Return the (x, y) coordinate for the center point of the cell that contains the specified text.  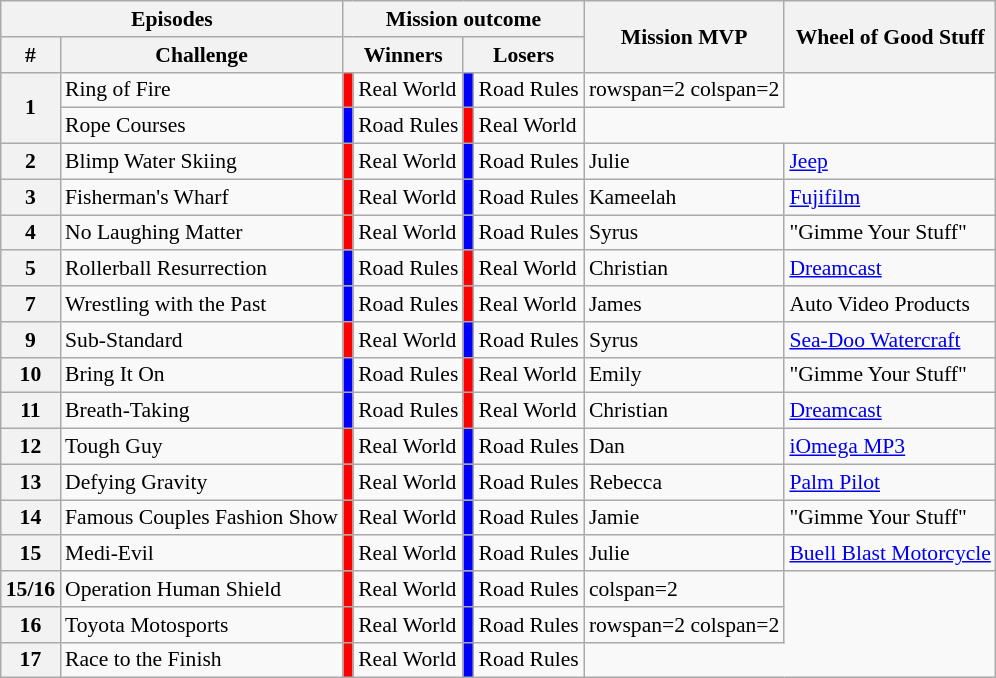
No Laughing Matter (202, 233)
15 (30, 554)
Fujifilm (890, 197)
Race to the Finish (202, 660)
Defying Gravity (202, 482)
4 (30, 233)
Palm Pilot (890, 482)
2 (30, 162)
James (684, 304)
Kameelah (684, 197)
Emily (684, 375)
14 (30, 518)
Famous Couples Fashion Show (202, 518)
Losers (523, 55)
Blimp Water Skiing (202, 162)
Auto Video Products (890, 304)
Dan (684, 447)
Jeep (890, 162)
Ring of Fire (202, 90)
Mission MVP (684, 36)
Fisherman's Wharf (202, 197)
7 (30, 304)
Operation Human Shield (202, 589)
Winners (403, 55)
colspan=2 (684, 589)
Wrestling with the Past (202, 304)
13 (30, 482)
3 (30, 197)
15/16 (30, 589)
Episodes (172, 19)
Mission outcome (464, 19)
Sub-Standard (202, 340)
11 (30, 411)
iOmega MP3 (890, 447)
Challenge (202, 55)
Wheel of Good Stuff (890, 36)
Sea-Doo Watercraft (890, 340)
10 (30, 375)
1 (30, 108)
16 (30, 625)
5 (30, 269)
Rebecca (684, 482)
Tough Guy (202, 447)
Breath-Taking (202, 411)
17 (30, 660)
Toyota Motosports (202, 625)
Jamie (684, 518)
# (30, 55)
Rollerball Resurrection (202, 269)
Rope Courses (202, 126)
Buell Blast Motorcycle (890, 554)
Medi-Evil (202, 554)
9 (30, 340)
12 (30, 447)
Bring It On (202, 375)
